Search for the cell housing the specified text and yield its [x, y] center coordinate. 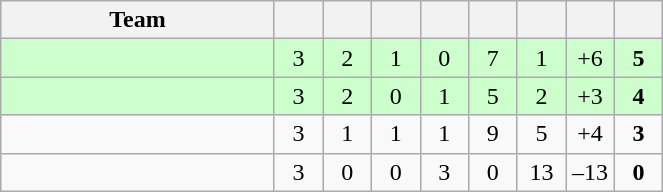
–13 [590, 172]
+3 [590, 96]
9 [494, 134]
13 [542, 172]
Team [138, 20]
4 [638, 96]
+6 [590, 58]
+4 [590, 134]
7 [494, 58]
